Locate the cell with the specified text and output its [X, Y] center coordinate. 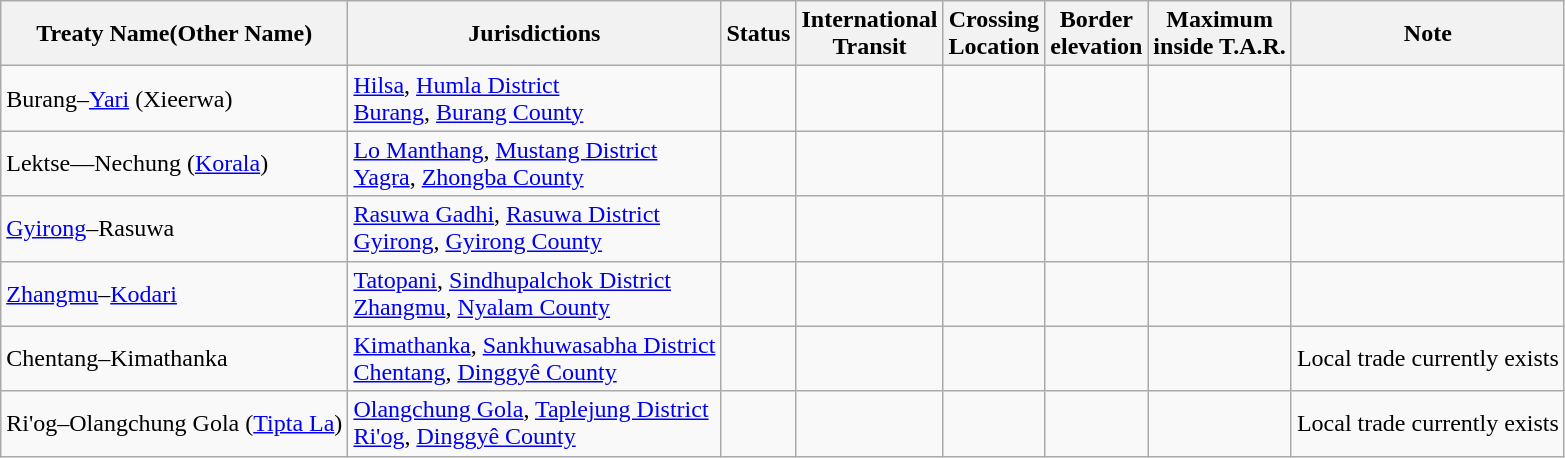
CrossingLocation [994, 34]
Burang–Yari (Xieerwa) [174, 98]
Lektse—Nechung (Korala) [174, 164]
Hilsa, Humla DistrictBurang, Burang County [534, 98]
Ri'og–Olangchung Gola (Tipta La) [174, 424]
Zhangmu–Kodari [174, 294]
Tatopani, Sindhupalchok DistrictZhangmu, Nyalam County [534, 294]
Gyirong–Rasuwa [174, 228]
Kimathanka, Sankhuwasabha DistrictChentang, Dinggyê County [534, 358]
Status [758, 34]
Borderelevation [1096, 34]
Maximuminside T.A.R. [1220, 34]
InternationalTransit [870, 34]
Rasuwa Gadhi, Rasuwa DistrictGyirong, Gyirong County [534, 228]
Treaty Name(Other Name) [174, 34]
Chentang–Kimathanka [174, 358]
Note [1428, 34]
Lo Manthang, Mustang DistrictYagra, Zhongba County [534, 164]
Olangchung Gola, Taplejung DistrictRi'og, Dinggyê County [534, 424]
Jurisdictions [534, 34]
